Extract the [x, y] coordinate from the center of the cell holding the provided text.  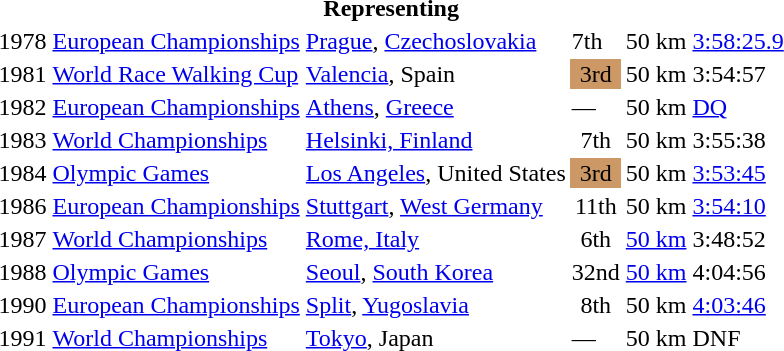
Split, Yugoslavia [436, 305]
World Race Walking Cup [176, 74]
32nd [596, 272]
8th [596, 305]
Stuttgart, West Germany [436, 206]
— [596, 107]
6th [596, 239]
Athens, Greece [436, 107]
Prague, Czechoslovakia [436, 41]
Seoul, South Korea [436, 272]
Rome, Italy [436, 239]
11th [596, 206]
Los Angeles, United States [436, 173]
Valencia, Spain [436, 74]
Helsinki, Finland [436, 140]
